Scan for the cell matching the given text and deliver its (x, y) coordinate at center. 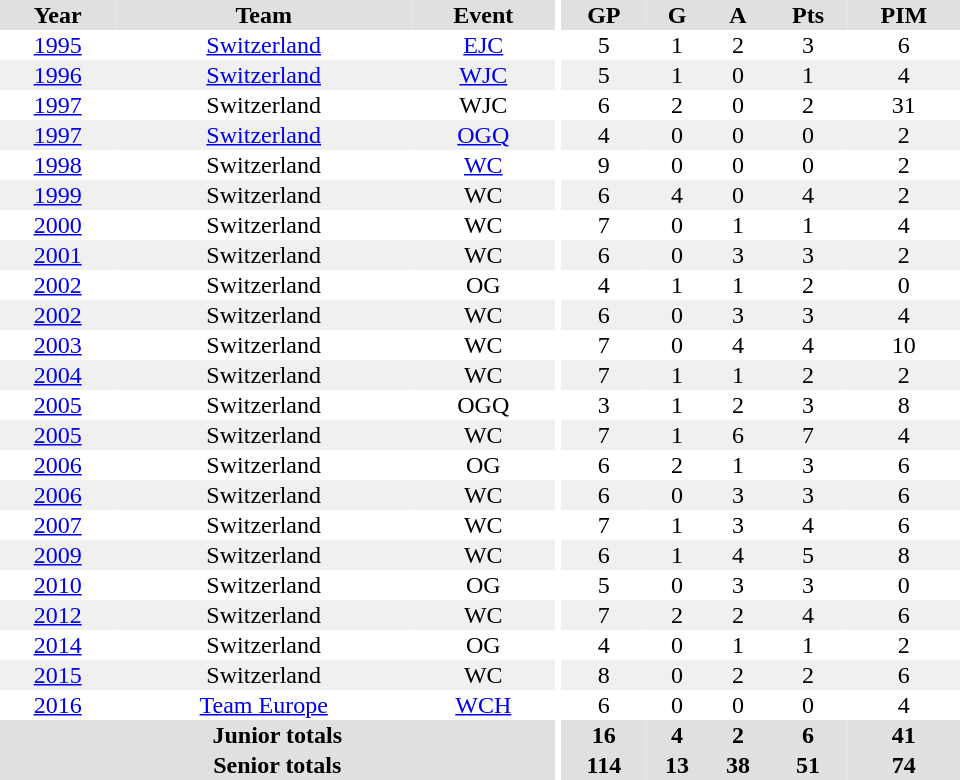
Pts (808, 15)
10 (904, 345)
2015 (58, 675)
Event (483, 15)
2007 (58, 525)
Team Europe (264, 705)
WCH (483, 705)
2003 (58, 345)
41 (904, 735)
1998 (58, 165)
74 (904, 765)
Senior totals (278, 765)
Team (264, 15)
EJC (483, 45)
31 (904, 105)
2010 (58, 585)
PIM (904, 15)
2009 (58, 555)
2014 (58, 645)
1995 (58, 45)
9 (604, 165)
Junior totals (278, 735)
2000 (58, 225)
G (676, 15)
13 (676, 765)
Year (58, 15)
2004 (58, 375)
A (738, 15)
38 (738, 765)
51 (808, 765)
1996 (58, 75)
16 (604, 735)
GP (604, 15)
114 (604, 765)
2001 (58, 255)
2016 (58, 705)
1999 (58, 195)
2012 (58, 615)
